Determine the (x, y) coordinate at the center of the cell enclosing the given text.  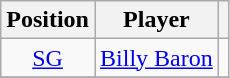
SG (48, 58)
Position (48, 20)
Player (156, 20)
Billy Baron (156, 58)
